Provide the (X, Y) coordinate of the cell's center where the given text is located.  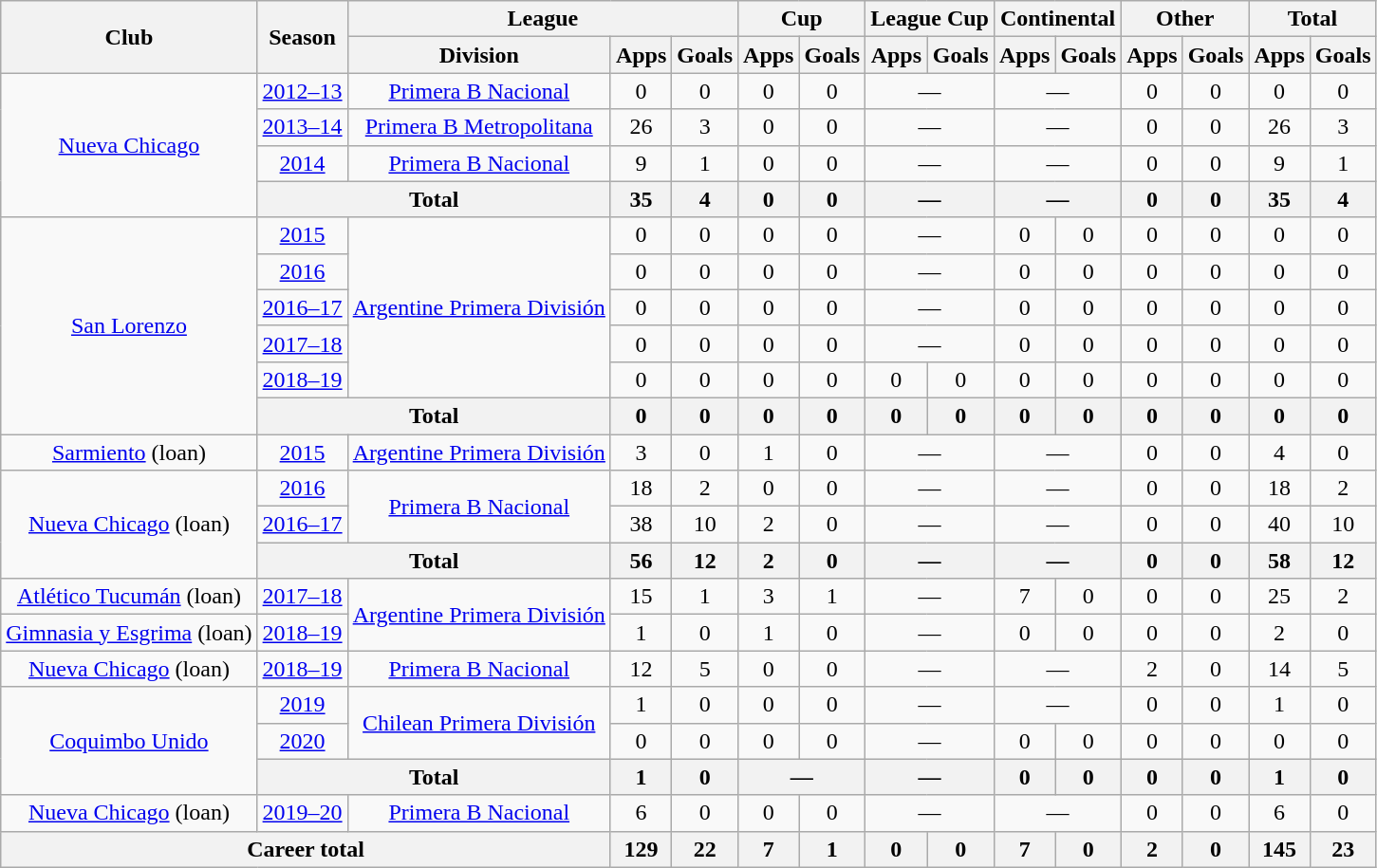
Division (478, 55)
Atlético Tucumán (loan) (129, 597)
Continental (1057, 19)
25 (1279, 597)
San Lorenzo (129, 325)
38 (641, 525)
40 (1279, 525)
58 (1279, 561)
2020 (302, 741)
Nueva Chicago (129, 145)
League Cup (930, 19)
Cup (802, 19)
Club (129, 37)
129 (641, 849)
2014 (302, 163)
Career total (306, 849)
Primera B Metropolitana (478, 127)
Gimnasia y Esgrima (loan) (129, 633)
56 (641, 561)
2019–20 (302, 813)
Season (302, 37)
2013–14 (302, 127)
15 (641, 597)
14 (1279, 669)
2019 (302, 705)
Sarmiento (loan) (129, 452)
Coquimbo Unido (129, 741)
145 (1279, 849)
Other (1185, 19)
League (543, 19)
22 (705, 849)
23 (1343, 849)
Chilean Primera División (478, 723)
2012–13 (302, 91)
